Pinpoint the cell where the given text exists, returning its (x, y) midpoint coordinate. 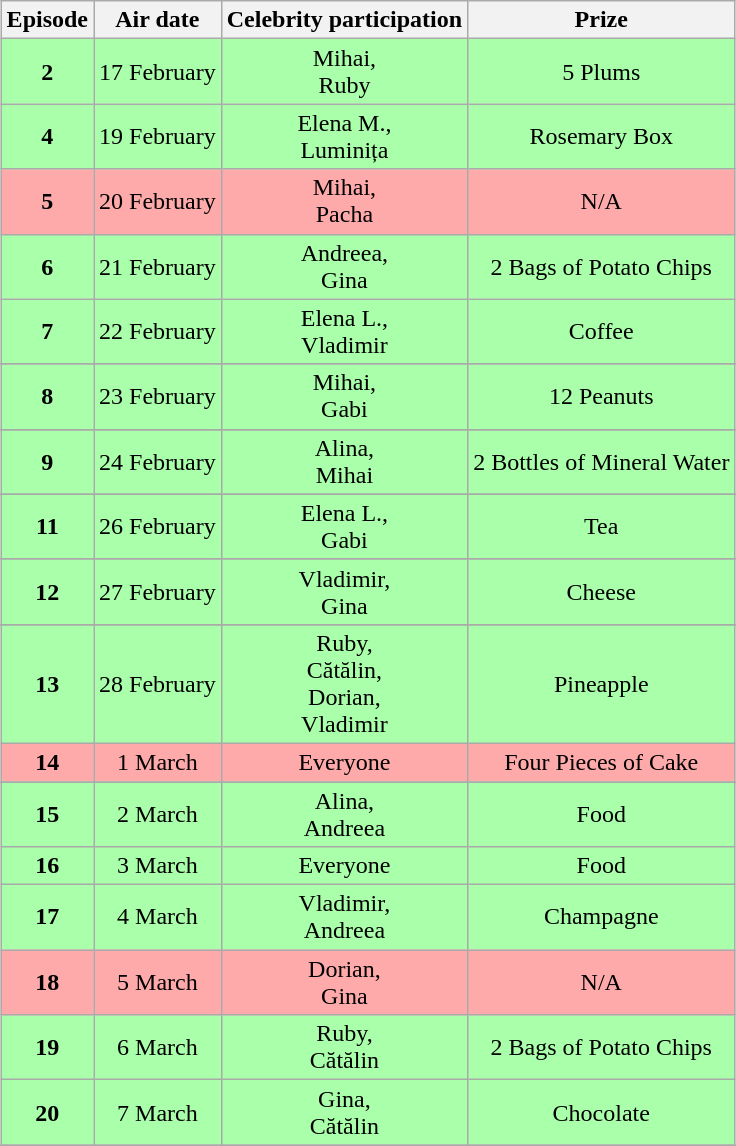
Ruby, Cătălin (344, 1048)
3 March (158, 866)
Mihai, Gabi (344, 396)
Air date (158, 20)
12 (47, 592)
4 March (158, 918)
23 February (158, 396)
Dorian, Gina (344, 982)
Four Pieces of Cake (602, 762)
Rosemary Box (602, 136)
28 February (158, 684)
5 March (158, 982)
Alina, Andreea (344, 814)
21 February (158, 266)
Alina, Mihai (344, 462)
Prize (602, 20)
2 (47, 72)
Gina, Cătălin (344, 1112)
2 March (158, 814)
14 (47, 762)
15 (47, 814)
17 February (158, 72)
Cheese (602, 592)
12 Peanuts (602, 396)
18 (47, 982)
Celebrity participation (344, 20)
4 (47, 136)
24 February (158, 462)
17 (47, 918)
Elena M., Luminița (344, 136)
5 Plums (602, 72)
27 February (158, 592)
Ruby, Cătălin, Dorian, Vladimir (344, 684)
Andreea, Gina (344, 266)
9 (47, 462)
22 February (158, 332)
Chocolate (602, 1112)
26 February (158, 526)
19 (47, 1048)
5 (47, 202)
11 (47, 526)
2 Bottles of Mineral Water (602, 462)
20 February (158, 202)
Mihai, Pacha (344, 202)
7 (47, 332)
Elena L., Vladimir (344, 332)
Champagne (602, 918)
6 (47, 266)
16 (47, 866)
13 (47, 684)
1 March (158, 762)
19 February (158, 136)
Mihai, Ruby (344, 72)
20 (47, 1112)
Elena L., Gabi (344, 526)
Pineapple (602, 684)
Tea (602, 526)
6 March (158, 1048)
Vladimir, Gina (344, 592)
7 March (158, 1112)
Vladimir, Andreea (344, 918)
8 (47, 396)
Coffee (602, 332)
Episode (47, 20)
